Identify which cell holds the provided text, then report its (x, y) central coordinate. 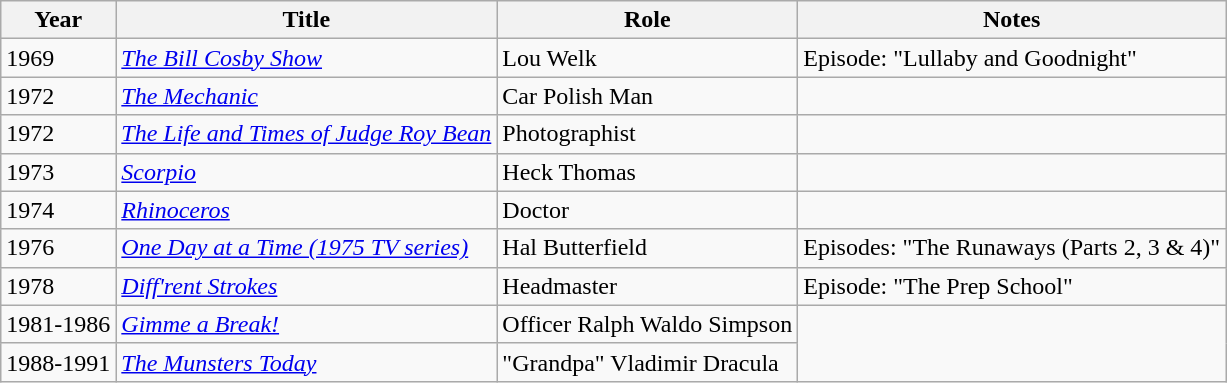
Car Polish Man (648, 96)
Notes (1012, 20)
Year (58, 20)
The Munsters Today (306, 362)
Heck Thomas (648, 172)
Hal Butterfield (648, 248)
One Day at a Time (1975 TV series) (306, 248)
The Mechanic (306, 96)
Episode: "Lullaby and Goodnight" (1012, 58)
Headmaster (648, 286)
1974 (58, 210)
1988-1991 (58, 362)
Scorpio (306, 172)
1973 (58, 172)
The Bill Cosby Show (306, 58)
Doctor (648, 210)
1969 (58, 58)
Episode: "The Prep School" (1012, 286)
Title (306, 20)
Rhinoceros (306, 210)
Lou Welk (648, 58)
Episodes: "The Runaways (Parts 2, 3 & 4)" (1012, 248)
Diff'rent Strokes (306, 286)
1981-1986 (58, 324)
Photographist (648, 134)
"Grandpa" Vladimir Dracula (648, 362)
Gimme a Break! (306, 324)
Officer Ralph Waldo Simpson (648, 324)
1976 (58, 248)
Role (648, 20)
1978 (58, 286)
The Life and Times of Judge Roy Bean (306, 134)
